Detect which cell encompasses the target text, then output its [x, y] center coordinate. 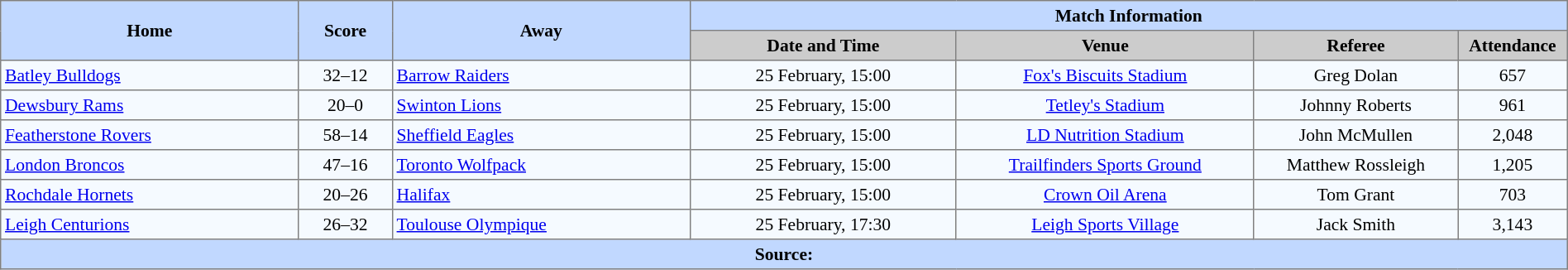
3,143 [1513, 224]
Featherstone Rovers [150, 135]
Toulouse Olympique [541, 224]
Date and Time [823, 46]
Crown Oil Arena [1105, 195]
Attendance [1513, 46]
Sheffield Eagles [541, 135]
Leigh Sports Village [1105, 224]
Swinton Lions [541, 105]
2,048 [1513, 135]
LD Nutrition Stadium [1105, 135]
58–14 [346, 135]
Match Information [1128, 16]
32–12 [346, 75]
Jack Smith [1355, 224]
Batley Bulldogs [150, 75]
Away [541, 31]
Home [150, 31]
Halifax [541, 195]
Johnny Roberts [1355, 105]
Fox's Biscuits Stadium [1105, 75]
1,205 [1513, 165]
Matthew Rossleigh [1355, 165]
Greg Dolan [1355, 75]
Trailfinders Sports Ground [1105, 165]
Tom Grant [1355, 195]
Barrow Raiders [541, 75]
703 [1513, 195]
47–16 [346, 165]
657 [1513, 75]
20–0 [346, 105]
Venue [1105, 46]
Leigh Centurions [150, 224]
John McMullen [1355, 135]
26–32 [346, 224]
Source: [784, 254]
Referee [1355, 46]
Score [346, 31]
Dewsbury Rams [150, 105]
Tetley's Stadium [1105, 105]
25 February, 17:30 [823, 224]
Toronto Wolfpack [541, 165]
961 [1513, 105]
Rochdale Hornets [150, 195]
20–26 [346, 195]
London Broncos [150, 165]
